Find where the given text appears and provide that cell's center as [X, Y] coordinate. 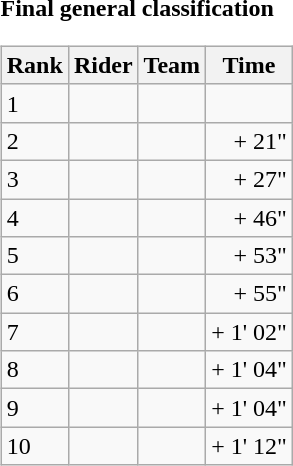
3 [34, 179]
9 [34, 408]
8 [34, 370]
10 [34, 446]
7 [34, 332]
Rider [103, 65]
1 [34, 103]
Time [250, 65]
+ 1' 12" [250, 446]
2 [34, 141]
Rank [34, 65]
5 [34, 256]
Team [172, 65]
+ 55" [250, 294]
+ 27" [250, 179]
+ 53" [250, 256]
6 [34, 294]
+ 21" [250, 141]
+ 46" [250, 217]
4 [34, 217]
+ 1' 02" [250, 332]
